Identify which cell holds the provided text, then report its (X, Y) central coordinate. 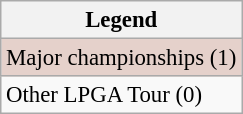
Major championships (1) (122, 58)
Other LPGA Tour (0) (122, 95)
Legend (122, 20)
